Return the [x, y] coordinate for the center point of the cell that contains the specified text.  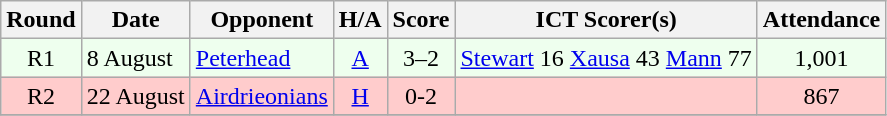
Attendance [821, 20]
8 August [136, 58]
A [360, 58]
Round [41, 20]
0-2 [421, 96]
Stewart 16 Xausa 43 Mann 77 [606, 58]
1,001 [821, 58]
Date [136, 20]
Airdrieonians [262, 96]
R2 [41, 96]
H [360, 96]
Opponent [262, 20]
H/A [360, 20]
3–2 [421, 58]
Peterhead [262, 58]
867 [821, 96]
22 August [136, 96]
Score [421, 20]
ICT Scorer(s) [606, 20]
R1 [41, 58]
